From the cell containing the given text, extract its center point as (x, y) coordinate. 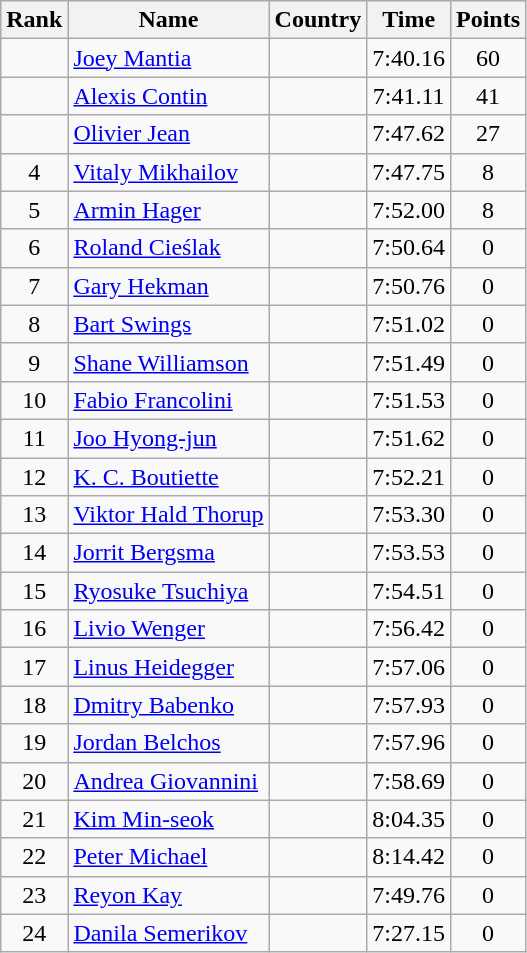
7:57.06 (409, 667)
7:53.53 (409, 553)
60 (488, 58)
Livio Wenger (168, 629)
15 (34, 591)
9 (34, 362)
16 (34, 629)
23 (34, 895)
7 (34, 286)
Fabio Francolini (168, 400)
7:58.69 (409, 781)
Jorrit Bergsma (168, 553)
27 (488, 134)
7:47.75 (409, 172)
22 (34, 857)
Viktor Hald Thorup (168, 515)
Peter Michael (168, 857)
Danila Semerikov (168, 933)
24 (34, 933)
19 (34, 743)
7:51.02 (409, 324)
Kim Min-seok (168, 819)
Ryosuke Tsuchiya (168, 591)
Jordan Belchos (168, 743)
7:40.16 (409, 58)
Time (409, 20)
17 (34, 667)
Armin Hager (168, 210)
10 (34, 400)
Vitaly Mikhailov (168, 172)
7:47.62 (409, 134)
18 (34, 705)
7:41.11 (409, 96)
7:57.96 (409, 743)
Linus Heidegger (168, 667)
11 (34, 438)
7:57.93 (409, 705)
Roland Cieślak (168, 248)
7:51.62 (409, 438)
41 (488, 96)
7:50.64 (409, 248)
14 (34, 553)
7:51.49 (409, 362)
Reyon Kay (168, 895)
7:51.53 (409, 400)
21 (34, 819)
Rank (34, 20)
Joo Hyong-jun (168, 438)
7:53.30 (409, 515)
Olivier Jean (168, 134)
Gary Hekman (168, 286)
7:49.76 (409, 895)
K. C. Boutiette (168, 477)
7:50.76 (409, 286)
7:54.51 (409, 591)
Bart Swings (168, 324)
Points (488, 20)
6 (34, 248)
Shane Williamson (168, 362)
Alexis Contin (168, 96)
12 (34, 477)
8:14.42 (409, 857)
Andrea Giovannini (168, 781)
20 (34, 781)
7:56.42 (409, 629)
13 (34, 515)
7:52.00 (409, 210)
Name (168, 20)
4 (34, 172)
Joey Mantia (168, 58)
Country (318, 20)
7:27.15 (409, 933)
8:04.35 (409, 819)
5 (34, 210)
Dmitry Babenko (168, 705)
7:52.21 (409, 477)
